Locate the cell with the specified text and output its [x, y] center coordinate. 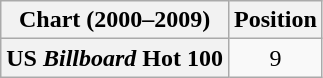
Position [276, 20]
9 [276, 58]
US Billboard Hot 100 [115, 58]
Chart (2000–2009) [115, 20]
